Capture the cell that displays the provided text and extract its (X, Y) central coordinate. 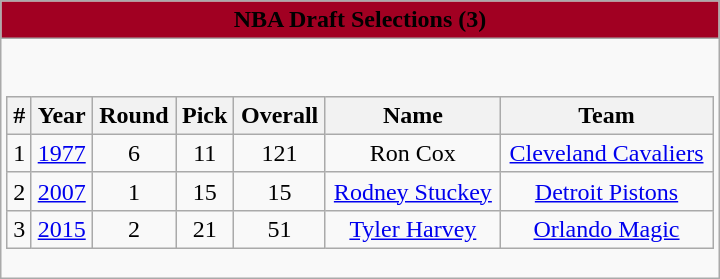
# (19, 115)
121 (280, 153)
51 (280, 229)
Overall (280, 115)
1977 (62, 153)
Year (62, 115)
NBA Draft Selections (3) (360, 20)
2015 (62, 229)
Round (134, 115)
11 (205, 153)
Tyler Harvey (412, 229)
2007 (62, 191)
Cleveland Cavaliers (606, 153)
Name (412, 115)
Pick (205, 115)
3 (19, 229)
6 (134, 153)
Ron Cox (412, 153)
21 (205, 229)
Team (606, 115)
Detroit Pistons (606, 191)
Rodney Stuckey (412, 191)
Orlando Magic (606, 229)
